Search for the cell housing the specified text and yield its [X, Y] center coordinate. 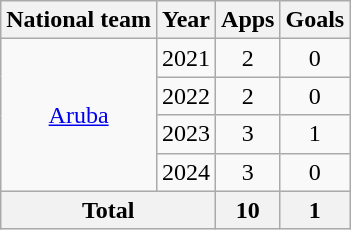
2021 [186, 58]
2024 [186, 172]
2023 [186, 134]
Goals [315, 20]
2022 [186, 96]
Aruba [79, 115]
National team [79, 20]
Apps [248, 20]
Year [186, 20]
10 [248, 210]
Total [108, 210]
